Provide the (X, Y) coordinate of the cell's center where the given text is located.  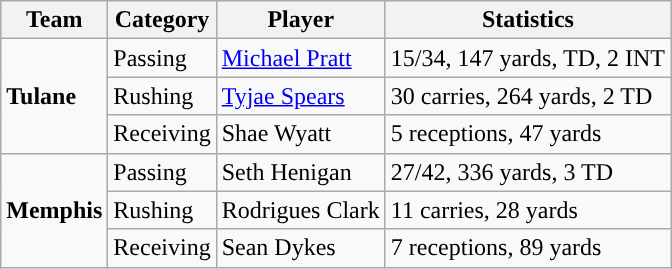
Rodrigues Clark (300, 210)
Category (162, 20)
15/34, 147 yards, TD, 2 INT (528, 58)
Shae Wyatt (300, 134)
7 receptions, 89 yards (528, 248)
Sean Dykes (300, 248)
Memphis (54, 210)
Statistics (528, 20)
27/42, 336 yards, 3 TD (528, 172)
Tulane (54, 96)
Team (54, 20)
Tyjae Spears (300, 96)
Seth Henigan (300, 172)
30 carries, 264 yards, 2 TD (528, 96)
5 receptions, 47 yards (528, 134)
Player (300, 20)
11 carries, 28 yards (528, 210)
Michael Pratt (300, 58)
